Search for the cell housing the specified text and yield its [X, Y] center coordinate. 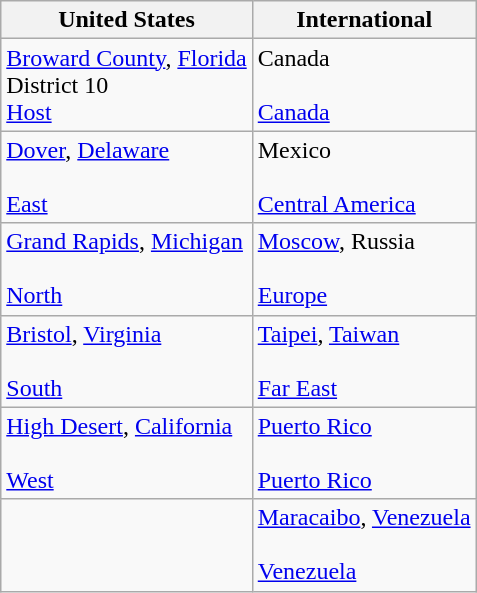
International [364, 20]
Mexico Central America [364, 177]
Taipei, TaiwanFar East [364, 361]
United States [126, 20]
Moscow, RussiaEurope [364, 269]
CanadaCanada [364, 85]
High Desert, CaliforniaWest [126, 453]
Puerto Rico Puerto Rico [364, 453]
Maracaibo, Venezuela Venezuela [364, 545]
Dover, DelawareEast [126, 177]
Grand Rapids, MichiganNorth [126, 269]
Broward County, FloridaDistrict 10Host [126, 85]
Bristol, VirginiaSouth [126, 361]
